Scan for the cell matching the given text and deliver its (x, y) coordinate at center. 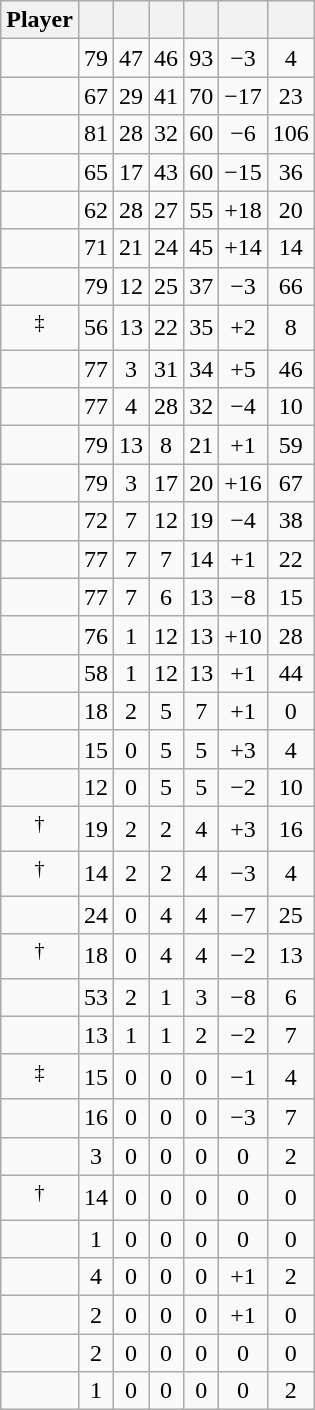
38 (290, 521)
71 (96, 248)
56 (96, 328)
59 (290, 445)
+10 (244, 635)
+5 (244, 369)
65 (96, 172)
53 (96, 997)
62 (96, 210)
36 (290, 172)
41 (166, 96)
93 (202, 58)
27 (166, 210)
−17 (244, 96)
55 (202, 210)
−6 (244, 134)
45 (202, 248)
−7 (244, 915)
31 (166, 369)
Player (40, 20)
+16 (244, 483)
34 (202, 369)
+14 (244, 248)
−1 (244, 1076)
58 (96, 673)
81 (96, 134)
43 (166, 172)
70 (202, 96)
37 (202, 286)
72 (96, 521)
35 (202, 328)
44 (290, 673)
+18 (244, 210)
−15 (244, 172)
66 (290, 286)
106 (290, 134)
+2 (244, 328)
29 (132, 96)
23 (290, 96)
76 (96, 635)
47 (132, 58)
